Return [X, Y] of the center of cell containing provided text 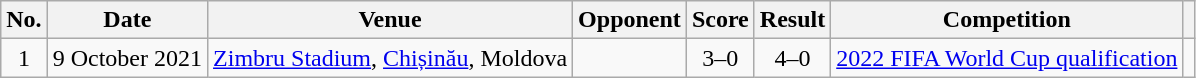
1 [24, 58]
Score [720, 20]
Competition [1007, 20]
Venue [390, 20]
4–0 [792, 58]
9 October 2021 [127, 58]
3–0 [720, 58]
No. [24, 20]
Opponent [630, 20]
Result [792, 20]
2022 FIFA World Cup qualification [1007, 58]
Date [127, 20]
Zimbru Stadium, Chișinău, Moldova [390, 58]
